Find where the given text appears and provide that cell's center as [x, y] coordinate. 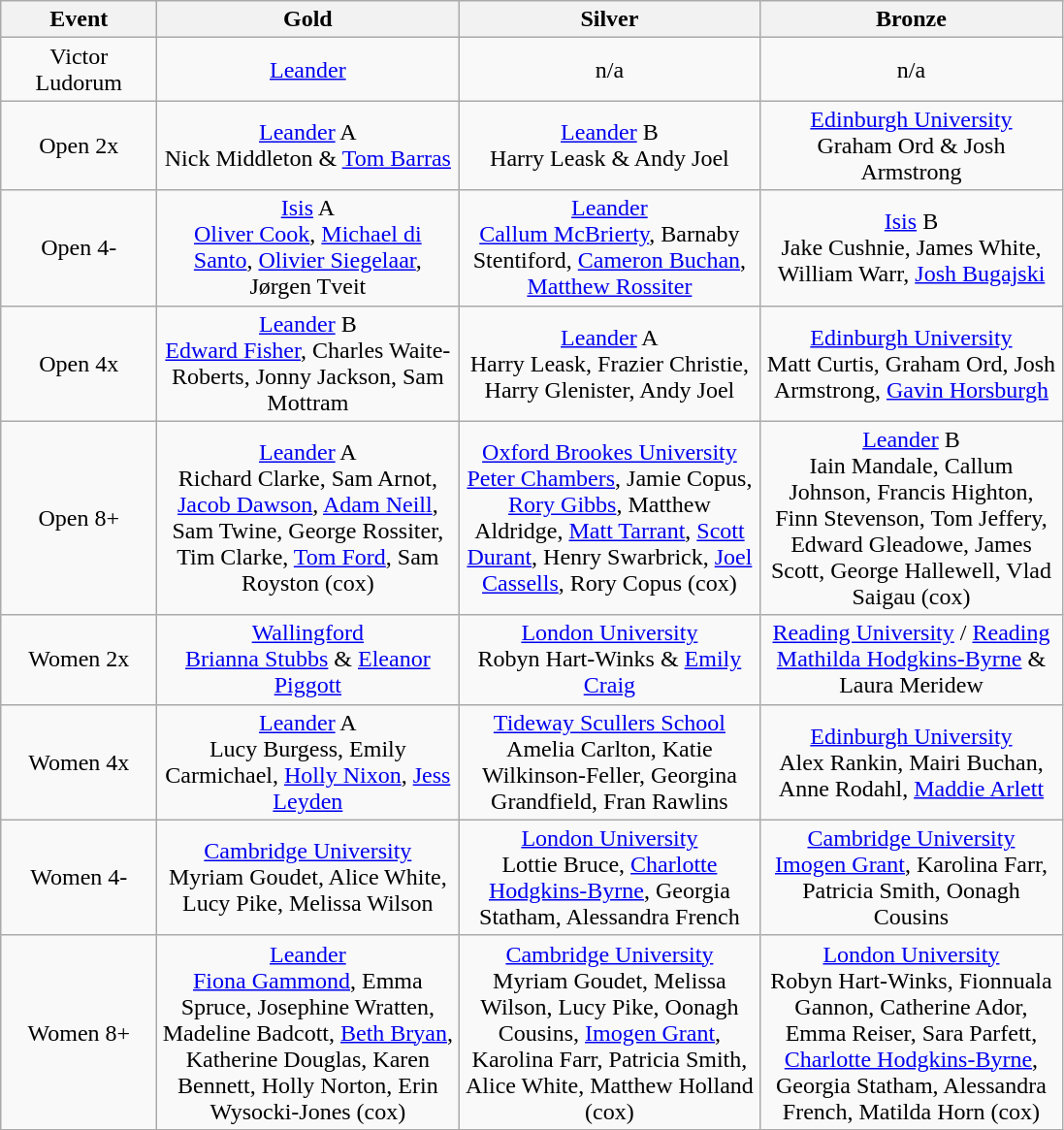
London University Robyn Hart-Winks & Emily Craig [609, 660]
Leander [308, 70]
Open 4- [80, 248]
Leander A Harry Leask, Frazier Christie, Harry Glenister, Andy Joel [609, 363]
Edinburgh UniversityAlex Rankin, Mairi Buchan, Anne Rodahl, Maddie Arlett [912, 762]
Reading University / ReadingMathilda Hodgkins-Byrne & Laura Meridew [912, 660]
Open 2x [80, 145]
London University Lottie Bruce, Charlotte Hodgkins-Byrne, Georgia Statham, Alessandra French [609, 877]
Bronze [912, 19]
Cambridge UniversityImogen Grant, Karolina Farr, Patricia Smith, Oonagh Cousins [912, 877]
Open 4x [80, 363]
Leander B Harry Leask & Andy Joel [609, 145]
Edinburgh UniversityGraham Ord & Josh Armstrong [912, 145]
Isis AOliver Cook, Michael di Santo, Olivier Siegelaar, Jørgen Tveit [308, 248]
Leander B Edward Fisher, Charles Waite-Roberts, Jonny Jackson, Sam Mottram [308, 363]
Gold [308, 19]
Open 8+ [80, 518]
Event [80, 19]
Cambridge UniversityMyriam Goudet, Alice White, Lucy Pike, Melissa Wilson [308, 877]
Silver [609, 19]
Edinburgh UniversityMatt Curtis, Graham Ord, Josh Armstrong, Gavin Horsburgh [912, 363]
Women 4x [80, 762]
Leander A Nick Middleton & Tom Barras [308, 145]
Women 2x [80, 660]
Leander Callum McBrierty, Barnaby Stentiford, Cameron Buchan, Matthew Rossiter [609, 248]
Victor Ludorum [80, 70]
Leander ARichard Clarke, Sam Arnot, Jacob Dawson, Adam Neill, Sam Twine, George Rossiter, Tim Clarke, Tom Ford, Sam Royston (cox) [308, 518]
Women 8+ [80, 1032]
WallingfordBrianna Stubbs & Eleanor Piggott [308, 660]
Women 4- [80, 877]
Isis B Jake Cushnie, James White, William Warr, Josh Bugajski [912, 248]
Leander A Lucy Burgess, Emily Carmichael, Holly Nixon, Jess Leyden [308, 762]
Tideway Scullers SchoolAmelia Carlton, Katie Wilkinson-Feller, Georgina Grandfield, Fran Rawlins [609, 762]
